Determine the [X, Y] coordinate at the center of the cell enclosing the given text.  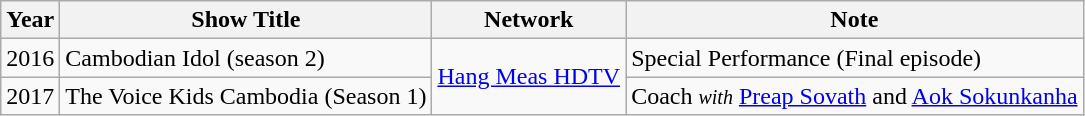
Network [529, 20]
2017 [30, 96]
2016 [30, 58]
Year [30, 20]
Note [854, 20]
Hang Meas HDTV [529, 77]
Coach with Preap Sovath and Aok Sokunkanha [854, 96]
Cambodian Idol (season 2) [246, 58]
Special Performance (Final episode) [854, 58]
Show Title [246, 20]
The Voice Kids Cambodia (Season 1) [246, 96]
